Locate the cell with the specified text and output its [x, y] center coordinate. 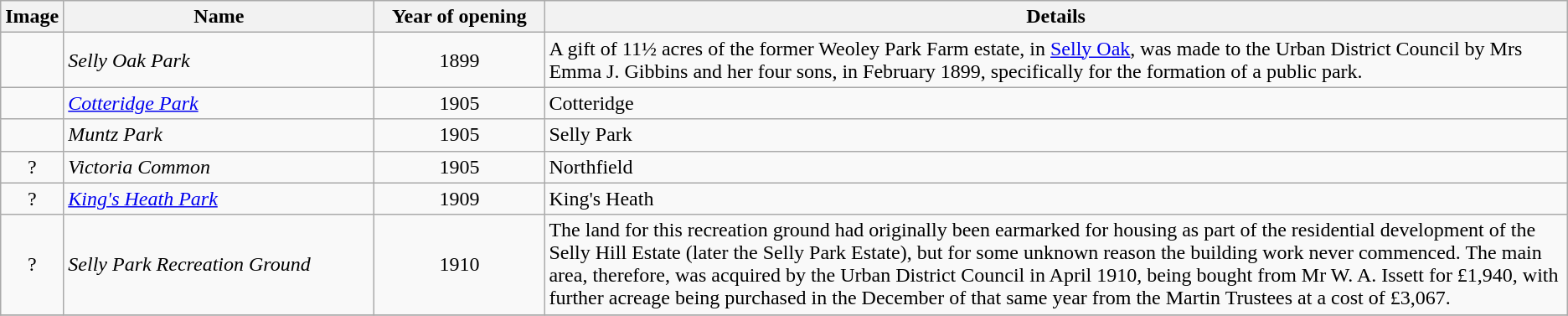
1910 [459, 265]
Name [219, 17]
Selly Oak Park [219, 60]
Selly Park Recreation Ground [219, 265]
King's Heath Park [219, 199]
Details [1055, 17]
Victoria Common [219, 167]
1899 [459, 60]
Image [32, 17]
Muntz Park [219, 135]
Cotteridge [1055, 103]
Selly Park [1055, 135]
Year of opening [459, 17]
Northfield [1055, 167]
1909 [459, 199]
King's Heath [1055, 199]
Cotteridge Park [219, 103]
